Capture the cell that displays the provided text and extract its [x, y] central coordinate. 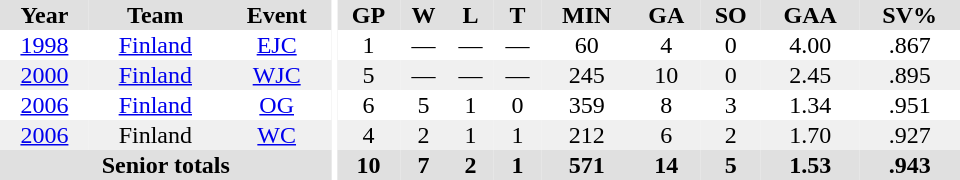
GA [666, 15]
GAA [810, 15]
SO [730, 15]
571 [586, 165]
L [470, 15]
MIN [586, 15]
3 [730, 105]
OG [277, 105]
T [518, 15]
W [424, 15]
WJC [277, 75]
.951 [910, 105]
7 [424, 165]
EJC [277, 45]
1.53 [810, 165]
8 [666, 105]
.927 [910, 135]
212 [586, 135]
Senior totals [166, 165]
245 [586, 75]
.895 [910, 75]
359 [586, 105]
Event [277, 15]
.943 [910, 165]
SV% [910, 15]
1.34 [810, 105]
.867 [910, 45]
1998 [44, 45]
2.45 [810, 75]
4.00 [810, 45]
2000 [44, 75]
1.70 [810, 135]
60 [586, 45]
Team [156, 15]
Year [44, 15]
GP [368, 15]
14 [666, 165]
WC [277, 135]
